Output the (x, y) coordinate of the center of the cell containing the given text.  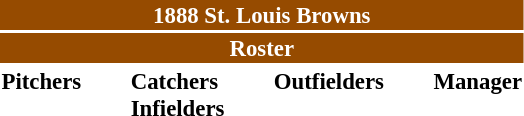
Roster (262, 48)
1888 St. Louis Browns (262, 15)
